Return (x, y) of the center of cell containing provided text 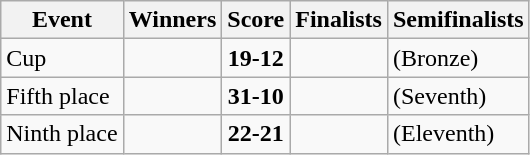
Winners (172, 20)
19-12 (256, 58)
22-21 (256, 134)
Semifinalists (458, 20)
Cup (62, 58)
Finalists (339, 20)
Fifth place (62, 96)
Score (256, 20)
31-10 (256, 96)
(Bronze) (458, 58)
Event (62, 20)
Ninth place (62, 134)
(Eleventh) (458, 134)
(Seventh) (458, 96)
